Output the [X, Y] coordinate of the center of the cell containing the given text.  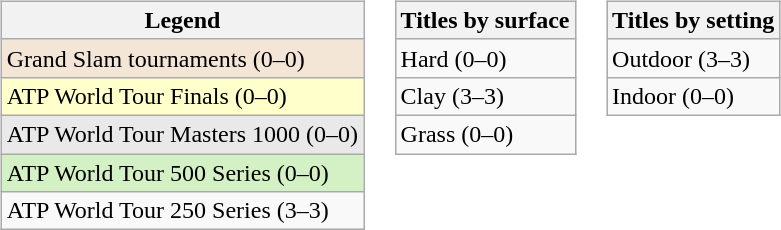
Grass (0–0) [485, 134]
ATP World Tour Finals (0–0) [182, 96]
ATP World Tour 500 Series (0–0) [182, 173]
ATP World Tour Masters 1000 (0–0) [182, 134]
Indoor (0–0) [694, 96]
ATP World Tour 250 Series (3–3) [182, 211]
Clay (3–3) [485, 96]
Legend [182, 20]
Hard (0–0) [485, 58]
Titles by setting [694, 20]
Titles by surface [485, 20]
Outdoor (3–3) [694, 58]
Grand Slam tournaments (0–0) [182, 58]
